Return the (x, y) coordinate for the center point of the cell that contains the specified text.  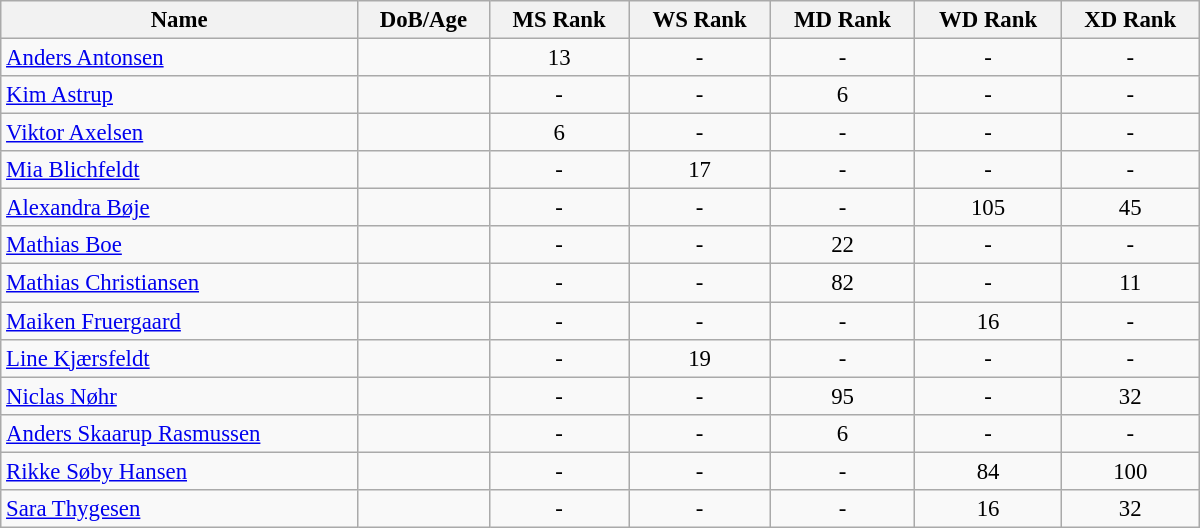
Anders Skaarup Rasmussen (180, 433)
95 (842, 396)
82 (842, 283)
11 (1130, 283)
Mathias Christiansen (180, 283)
WS Rank (700, 20)
MS Rank (559, 20)
17 (700, 170)
Sara Thygesen (180, 509)
Mia Blichfeldt (180, 170)
Rikke Søby Hansen (180, 471)
19 (700, 358)
XD Rank (1130, 20)
Kim Astrup (180, 95)
Mathias Boe (180, 245)
45 (1130, 208)
84 (988, 471)
Maiken Fruergaard (180, 321)
Viktor Axelsen (180, 133)
Name (180, 20)
Alexandra Bøje (180, 208)
DoB/Age (424, 20)
Line Kjærsfeldt (180, 358)
Anders Antonsen (180, 58)
MD Rank (842, 20)
Niclas Nøhr (180, 396)
100 (1130, 471)
WD Rank (988, 20)
13 (559, 58)
105 (988, 208)
22 (842, 245)
